Search for the cell housing the specified text and yield its (x, y) center coordinate. 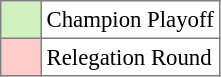
Champion Playoff (130, 20)
Relegation Round (130, 57)
